Detect which cell encompasses the target text, then output its [X, Y] center coordinate. 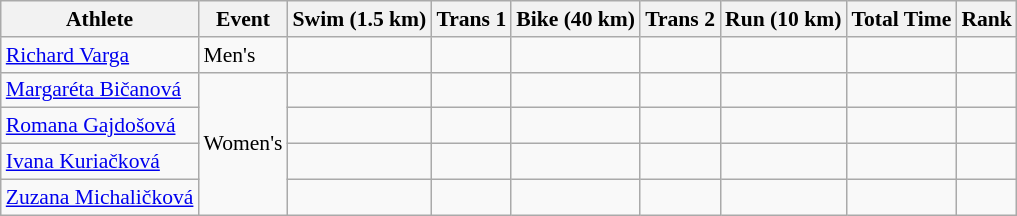
Athlete [100, 19]
Ivana Kuriačková [100, 162]
Richard Varga [100, 55]
Rank [986, 19]
Zuzana Michaličková [100, 197]
Run (10 km) [783, 19]
Swim (1.5 km) [360, 19]
Total Time [901, 19]
Trans 2 [680, 19]
Bike (40 km) [576, 19]
Margaréta Bičanová [100, 90]
Romana Gajdošová [100, 126]
Men's [242, 55]
Event [242, 19]
Trans 1 [471, 19]
Women's [242, 143]
